Capture the cell that displays the provided text and extract its [X, Y] central coordinate. 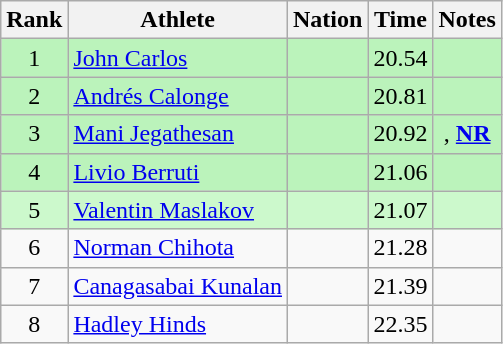
Athlete [178, 20]
2 [34, 96]
Livio Berruti [178, 172]
5 [34, 210]
20.81 [400, 96]
21.39 [400, 286]
Hadley Hinds [178, 324]
Valentin Maslakov [178, 210]
4 [34, 172]
Rank [34, 20]
1 [34, 58]
21.28 [400, 248]
Nation [328, 20]
21.07 [400, 210]
Canagasabai Kunalan [178, 286]
20.54 [400, 58]
Norman Chihota [178, 248]
Andrés Calonge [178, 96]
6 [34, 248]
Notes [467, 20]
Mani Jegathesan [178, 134]
Time [400, 20]
3 [34, 134]
20.92 [400, 134]
21.06 [400, 172]
John Carlos [178, 58]
8 [34, 324]
7 [34, 286]
, NR [467, 134]
22.35 [400, 324]
